Extract the (x, y) coordinate from the center of the cell holding the provided text.  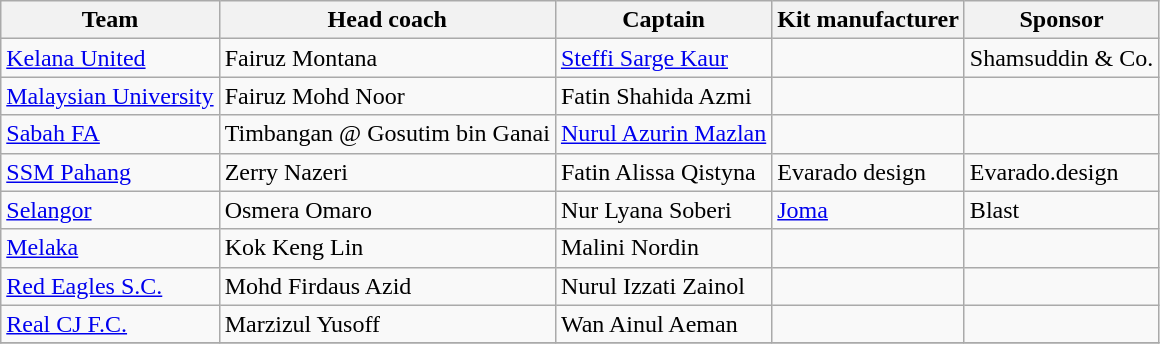
Nurul Izzati Zainol (663, 286)
SSM Pahang (110, 172)
Mohd Firdaus Azid (387, 286)
Marzizul Yusoff (387, 324)
Fairuz Mohd Noor (387, 96)
Malaysian University (110, 96)
Timbangan @ Gosutim bin Ganai (387, 134)
Team (110, 20)
Captain (663, 20)
Evarado design (868, 172)
Evarado.design (1061, 172)
Wan Ainul Aeman (663, 324)
Head coach (387, 20)
Nur Lyana Soberi (663, 210)
Shamsuddin & Co. (1061, 58)
Sabah FA (110, 134)
Nurul Azurin Mazlan (663, 134)
Fatin Shahida Azmi (663, 96)
Kit manufacturer (868, 20)
Kelana United (110, 58)
Selangor (110, 210)
Fatin Alissa Qistyna (663, 172)
Blast (1061, 210)
Sponsor (1061, 20)
Fairuz Montana (387, 58)
Malini Nordin (663, 248)
Steffi Sarge Kaur (663, 58)
Joma (868, 210)
Red Eagles S.C. (110, 286)
Kok Keng Lin (387, 248)
Osmera Omaro (387, 210)
Zerry Nazeri (387, 172)
Real CJ F.C. (110, 324)
Melaka (110, 248)
